Find where the given text appears and provide that cell's center as [x, y] coordinate. 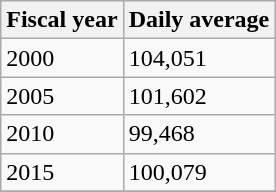
2005 [62, 96]
101,602 [199, 96]
2000 [62, 58]
100,079 [199, 172]
Fiscal year [62, 20]
2010 [62, 134]
99,468 [199, 134]
Daily average [199, 20]
2015 [62, 172]
104,051 [199, 58]
